Detect which cell encompasses the target text, then output its (X, Y) center coordinate. 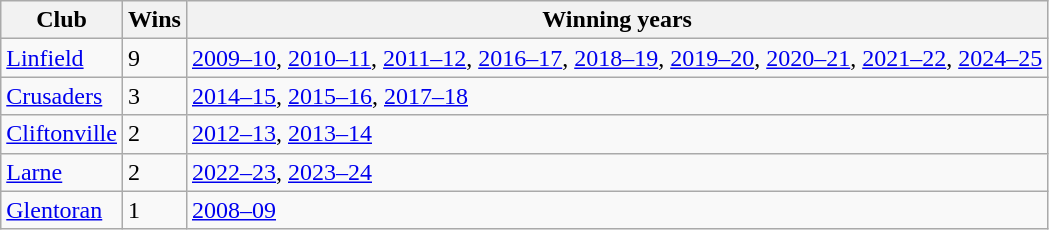
Wins (154, 20)
2008–09 (616, 210)
9 (154, 58)
3 (154, 96)
Linfield (62, 58)
Club (62, 20)
Crusaders (62, 96)
2022–23, 2023–24 (616, 172)
Glentoran (62, 210)
2012–13, 2013–14 (616, 134)
Cliftonville (62, 134)
Winning years (616, 20)
Larne (62, 172)
2014–15, 2015–16, 2017–18 (616, 96)
1 (154, 210)
2009–10, 2010–11, 2011–12, 2016–17, 2018–19, 2019–20, 2020–21, 2021–22, 2024–25 (616, 58)
